Determine the (x, y) coordinate at the center of the cell enclosing the given text.  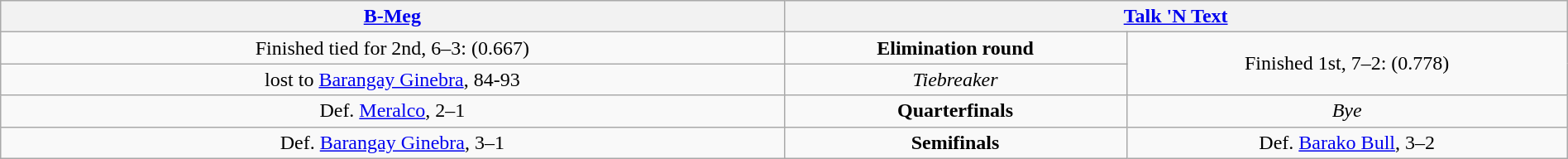
Def. Barangay Ginebra, 3–1 (392, 142)
Def. Barako Bull, 3–2 (1346, 142)
Finished tied for 2nd, 6–3: (0.667) (392, 48)
lost to Barangay Ginebra, 84-93 (392, 79)
Elimination round (955, 48)
Finished 1st, 7–2: (0.778) (1346, 64)
Bye (1346, 111)
Talk 'N Text (1176, 17)
Semifinals (955, 142)
Quarterfinals (955, 111)
Tiebreaker (955, 79)
B-Meg (392, 17)
Def. Meralco, 2–1 (392, 111)
